Scan for the cell matching the given text and deliver its [x, y] coordinate at center. 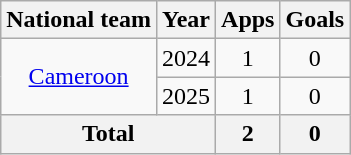
Year [186, 20]
Goals [315, 20]
National team [79, 20]
2025 [186, 96]
Cameroon [79, 77]
2 [248, 134]
Apps [248, 20]
Total [108, 134]
2024 [186, 58]
